Extract the [x, y] coordinate from the center of the cell holding the provided text.  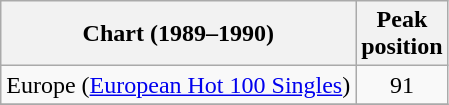
Chart (1989–1990) [178, 34]
Peakposition [402, 34]
91 [402, 85]
Europe (European Hot 100 Singles) [178, 85]
